For the text-containing cell, return its midpoint in (X, Y) coordinate format. 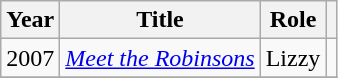
Role (293, 20)
Year (30, 20)
Lizzy (293, 58)
Title (160, 20)
Meet the Robinsons (160, 58)
2007 (30, 58)
